Return the [x, y] coordinate for the center point of the cell that contains the specified text.  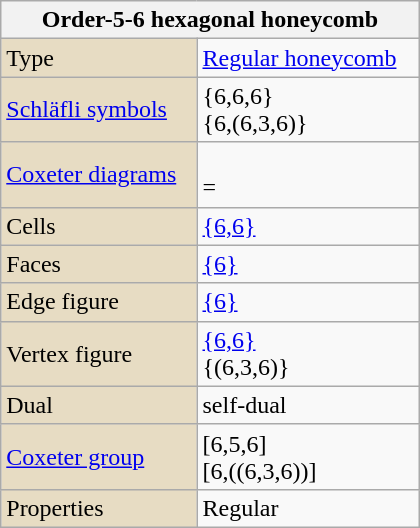
Schläfli symbols [99, 110]
{6,6} [308, 226]
[6,5,6][6,((6,3,6))] [308, 456]
self-dual [308, 405]
Dual [99, 405]
{6,6,6}{6,(6,3,6)} [308, 110]
Coxeter diagrams [99, 174]
Faces [99, 264]
= [308, 174]
Regular [308, 508]
Order-5-6 hexagonal honeycomb [210, 20]
{6,6} {(6,3,6)} [308, 354]
Edge figure [99, 302]
Regular honeycomb [308, 58]
Vertex figure [99, 354]
Cells [99, 226]
Coxeter group [99, 456]
Type [99, 58]
Properties [99, 508]
